Provide the [x, y] coordinate of the cell's center where the given text is located.  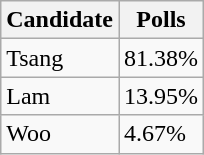
Candidate [60, 20]
Woo [60, 134]
13.95% [160, 96]
81.38% [160, 58]
Tsang [60, 58]
Polls [160, 20]
Lam [60, 96]
4.67% [160, 134]
